Return the [X, Y] coordinate for the center point of the cell that contains the specified text.  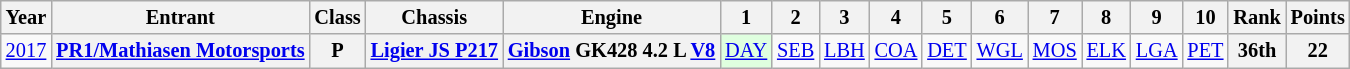
Rank [1256, 17]
COA [896, 51]
WGL [1000, 51]
PET [1205, 51]
9 [1157, 17]
PR1/Mathiasen Motorsports [180, 51]
ELK [1106, 51]
10 [1205, 17]
4 [896, 17]
LBH [844, 51]
LGA [1157, 51]
P [337, 51]
1 [746, 17]
2017 [26, 51]
Ligier JS P217 [434, 51]
6 [1000, 17]
8 [1106, 17]
3 [844, 17]
2 [796, 17]
22 [1318, 51]
SEB [796, 51]
Points [1318, 17]
5 [946, 17]
MOS [1055, 51]
Chassis [434, 17]
7 [1055, 17]
DET [946, 51]
DAY [746, 51]
Gibson GK428 4.2 L V8 [612, 51]
Entrant [180, 17]
Year [26, 17]
36th [1256, 51]
Engine [612, 17]
Class [337, 17]
